Capture the cell that displays the provided text and extract its [X, Y] central coordinate. 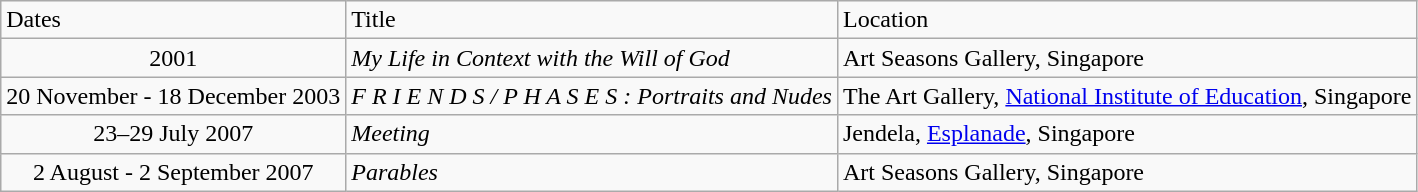
2 August - 2 September 2007 [174, 172]
20 November - 18 December 2003 [174, 96]
The Art Gallery, National Institute of Education, Singapore [1126, 96]
Title [592, 20]
Meeting [592, 134]
Location [1126, 20]
23–29 July 2007 [174, 134]
My Life in Context with the Will of God [592, 58]
Parables [592, 172]
Dates [174, 20]
F R I E N D S / P H A S E S : Portraits and Nudes [592, 96]
Jendela, Esplanade, Singapore [1126, 134]
2001 [174, 58]
